Output the (X, Y) coordinate of the center of the cell containing the given text.  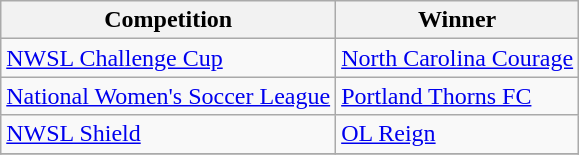
Winner (458, 20)
OL Reign (458, 134)
North Carolina Courage (458, 58)
Portland Thorns FC (458, 96)
National Women's Soccer League (168, 96)
NWSL Shield (168, 134)
NWSL Challenge Cup (168, 58)
Competition (168, 20)
